Determine the (X, Y) coordinate at the center of the cell enclosing the given text.  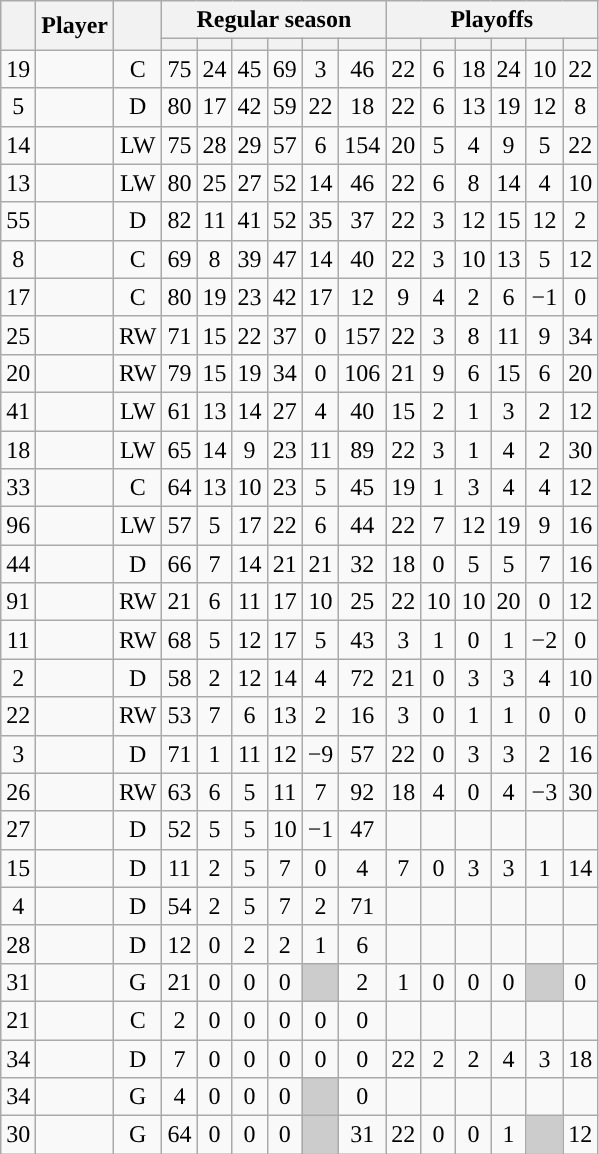
63 (180, 792)
39 (250, 259)
53 (180, 716)
59 (284, 107)
−9 (320, 754)
55 (18, 221)
Regular season (274, 20)
154 (362, 145)
68 (180, 640)
82 (180, 221)
65 (180, 449)
92 (362, 792)
157 (362, 335)
72 (362, 678)
43 (362, 640)
79 (180, 373)
29 (250, 145)
91 (18, 602)
66 (180, 564)
89 (362, 449)
−2 (544, 640)
Player (75, 26)
32 (362, 564)
Playoffs (492, 20)
58 (180, 678)
26 (18, 792)
96 (18, 526)
−3 (544, 792)
54 (180, 906)
106 (362, 373)
61 (180, 411)
35 (320, 221)
33 (18, 488)
